From the cell containing the given text, extract its center point as [x, y] coordinate. 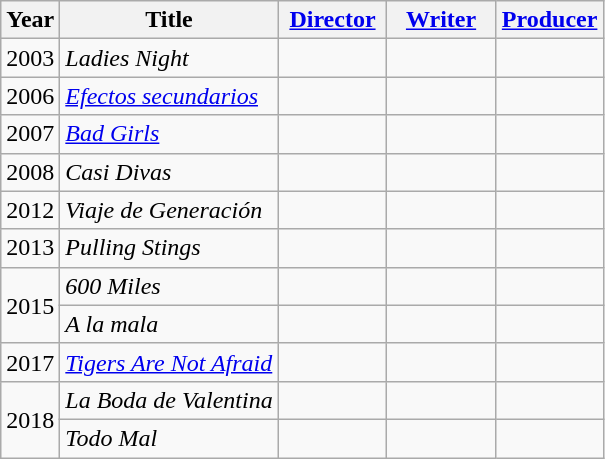
Ladies Night [169, 58]
Todo Mal [169, 438]
2018 [30, 419]
Year [30, 20]
Pulling Stings [169, 248]
Title [169, 20]
2013 [30, 248]
Viaje de Generación [169, 210]
2012 [30, 210]
Tigers Are Not Afraid [169, 362]
2015 [30, 305]
2003 [30, 58]
La Boda de Valentina [169, 400]
2006 [30, 96]
Efectos secundarios [169, 96]
Casi Divas [169, 172]
2008 [30, 172]
2007 [30, 134]
Director [332, 20]
2017 [30, 362]
600 Miles [169, 286]
Producer [550, 20]
Bad Girls [169, 134]
Writer [442, 20]
A la mala [169, 324]
